Provide the [X, Y] coordinate of the cell's center where the given text is located.  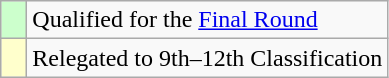
Relegated to 9th–12th Classification [208, 58]
Qualified for the Final Round [208, 20]
